Locate the cell with the specified text and output its (X, Y) center coordinate. 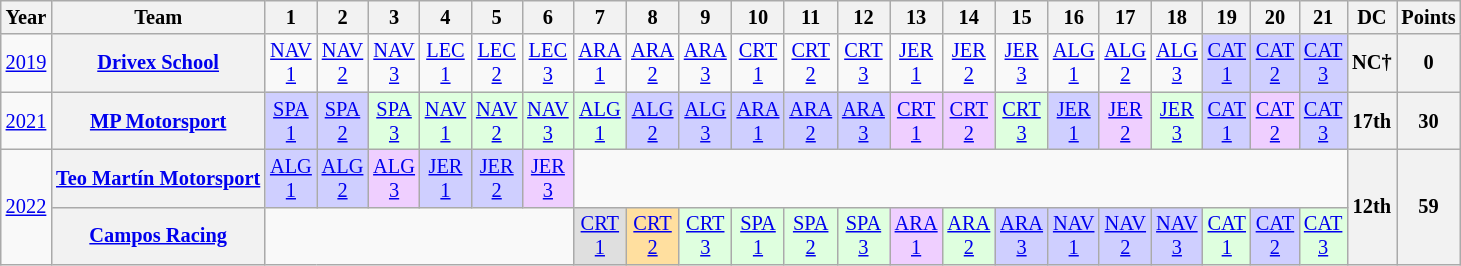
2 (343, 17)
Teo Martín Motorsport (158, 178)
DC (1372, 17)
2021 (26, 121)
59 (1429, 206)
Year (26, 17)
Campos Racing (158, 236)
12 (864, 17)
12th (1372, 206)
5 (496, 17)
17 (1125, 17)
3 (394, 17)
NC† (1372, 63)
14 (968, 17)
16 (1074, 17)
4 (446, 17)
Team (158, 17)
15 (1022, 17)
9 (706, 17)
17th (1372, 121)
6 (548, 17)
30 (1429, 121)
Points (1429, 17)
LEC3 (548, 63)
7 (600, 17)
2022 (26, 206)
11 (810, 17)
0 (1429, 63)
Drivex School (158, 63)
LEC2 (496, 63)
10 (758, 17)
13 (916, 17)
2019 (26, 63)
18 (1177, 17)
20 (1275, 17)
LEC1 (446, 63)
19 (1227, 17)
21 (1323, 17)
1 (291, 17)
8 (652, 17)
MP Motorsport (158, 121)
